Extract the [x, y] coordinate from the center of the cell holding the provided text.  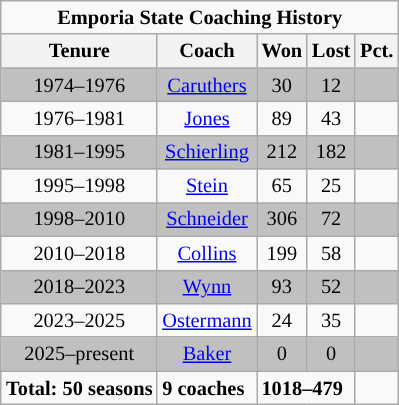
Total: 50 seasons [79, 388]
Emporia State Coaching History [200, 18]
2023–2025 [79, 321]
1981–1995 [79, 152]
Schierling [206, 152]
Schneider [206, 220]
Jones [206, 119]
306 [282, 220]
1976–1981 [79, 119]
52 [331, 287]
58 [331, 253]
2010–2018 [79, 253]
Lost [331, 51]
9 coaches [206, 388]
182 [331, 152]
Won [282, 51]
12 [331, 85]
Stein [206, 186]
43 [331, 119]
24 [282, 321]
Wynn [206, 287]
1995–1998 [79, 186]
30 [282, 85]
2025–present [79, 354]
199 [282, 253]
Tenure [79, 51]
89 [282, 119]
1018–479 [306, 388]
93 [282, 287]
2018–2023 [79, 287]
Caruthers [206, 85]
212 [282, 152]
65 [282, 186]
25 [331, 186]
Coach [206, 51]
72 [331, 220]
1974–1976 [79, 85]
Baker [206, 354]
Pct. [376, 51]
1998–2010 [79, 220]
Ostermann [206, 321]
Collins [206, 253]
35 [331, 321]
